Pinpoint the cell where the given text exists, returning its (x, y) midpoint coordinate. 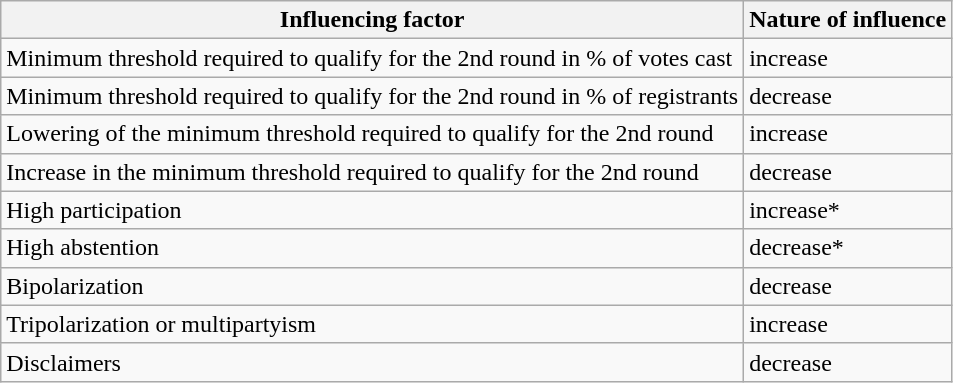
High participation (372, 210)
Nature of influence (848, 20)
Tripolarization or multipartyism (372, 324)
Minimum threshold required to qualify for the 2nd round in % of registrants (372, 96)
Disclaimers (372, 362)
Lowering of the minimum threshold required to qualify for the 2nd round (372, 134)
Minimum threshold required to qualify for the 2nd round in % of votes cast (372, 58)
increase* (848, 210)
Bipolarization (372, 286)
Influencing factor (372, 20)
Increase in the minimum threshold required to qualify for the 2nd round (372, 172)
decrease* (848, 248)
High abstention (372, 248)
